Scan for the cell matching the given text and deliver its (X, Y) coordinate at center. 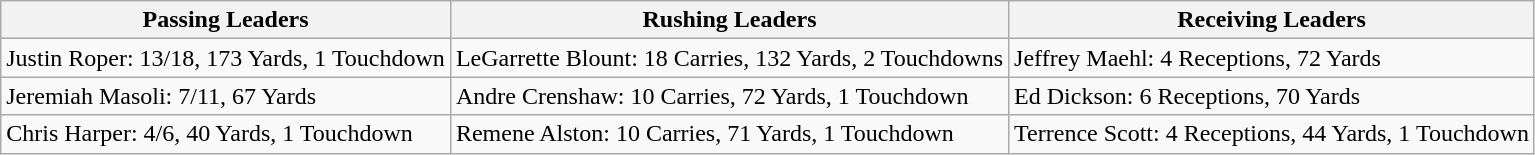
Jeremiah Masoli: 7/11, 67 Yards (226, 96)
Rushing Leaders (729, 20)
Ed Dickson: 6 Receptions, 70 Yards (1272, 96)
Jeffrey Maehl: 4 Receptions, 72 Yards (1272, 58)
Passing Leaders (226, 20)
Receiving Leaders (1272, 20)
Chris Harper: 4/6, 40 Yards, 1 Touchdown (226, 134)
Andre Crenshaw: 10 Carries, 72 Yards, 1 Touchdown (729, 96)
Terrence Scott: 4 Receptions, 44 Yards, 1 Touchdown (1272, 134)
Justin Roper: 13/18, 173 Yards, 1 Touchdown (226, 58)
LeGarrette Blount: 18 Carries, 132 Yards, 2 Touchdowns (729, 58)
Remene Alston: 10 Carries, 71 Yards, 1 Touchdown (729, 134)
